From the cell containing the given text, extract its center point as [x, y] coordinate. 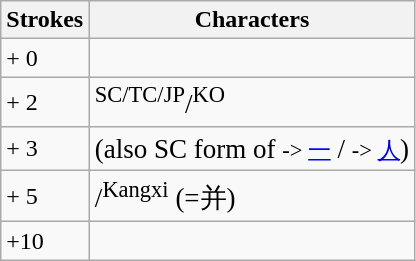
+ 5 [45, 196]
+ 3 [45, 149]
+10 [45, 241]
Characters [252, 20]
/Kangxi (=并) [252, 196]
Strokes [45, 20]
SC/TC/JP/KO [252, 102]
+ 2 [45, 102]
+ 0 [45, 58]
(also SC form of -> 一 / -> 人) [252, 149]
